Detect which cell encompasses the target text, then output its (x, y) center coordinate. 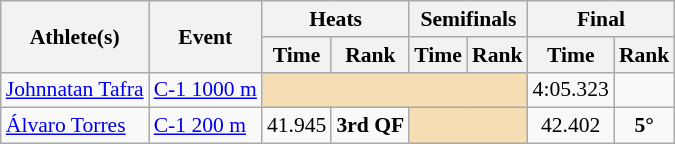
Johnnatan Tafra (75, 90)
Semifinals (468, 19)
Event (206, 36)
C-1 1000 m (206, 90)
C-1 200 m (206, 126)
42.402 (571, 126)
Final (602, 19)
3rd QF (370, 126)
41.945 (296, 126)
Álvaro Torres (75, 126)
5° (644, 126)
Heats (336, 19)
Athlete(s) (75, 36)
4:05.323 (571, 90)
